For the text-containing cell, return its midpoint in [X, Y] coordinate format. 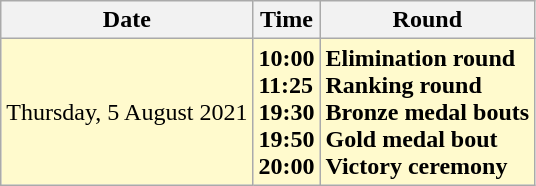
Round [428, 20]
Elimination roundRanking roundBronze medal boutsGold medal boutVictory ceremony [428, 112]
10:0011:2519:3019:5020:00 [286, 112]
Thursday, 5 August 2021 [127, 112]
Date [127, 20]
Time [286, 20]
